Provide the [x, y] coordinate of the cell's center where the given text is located.  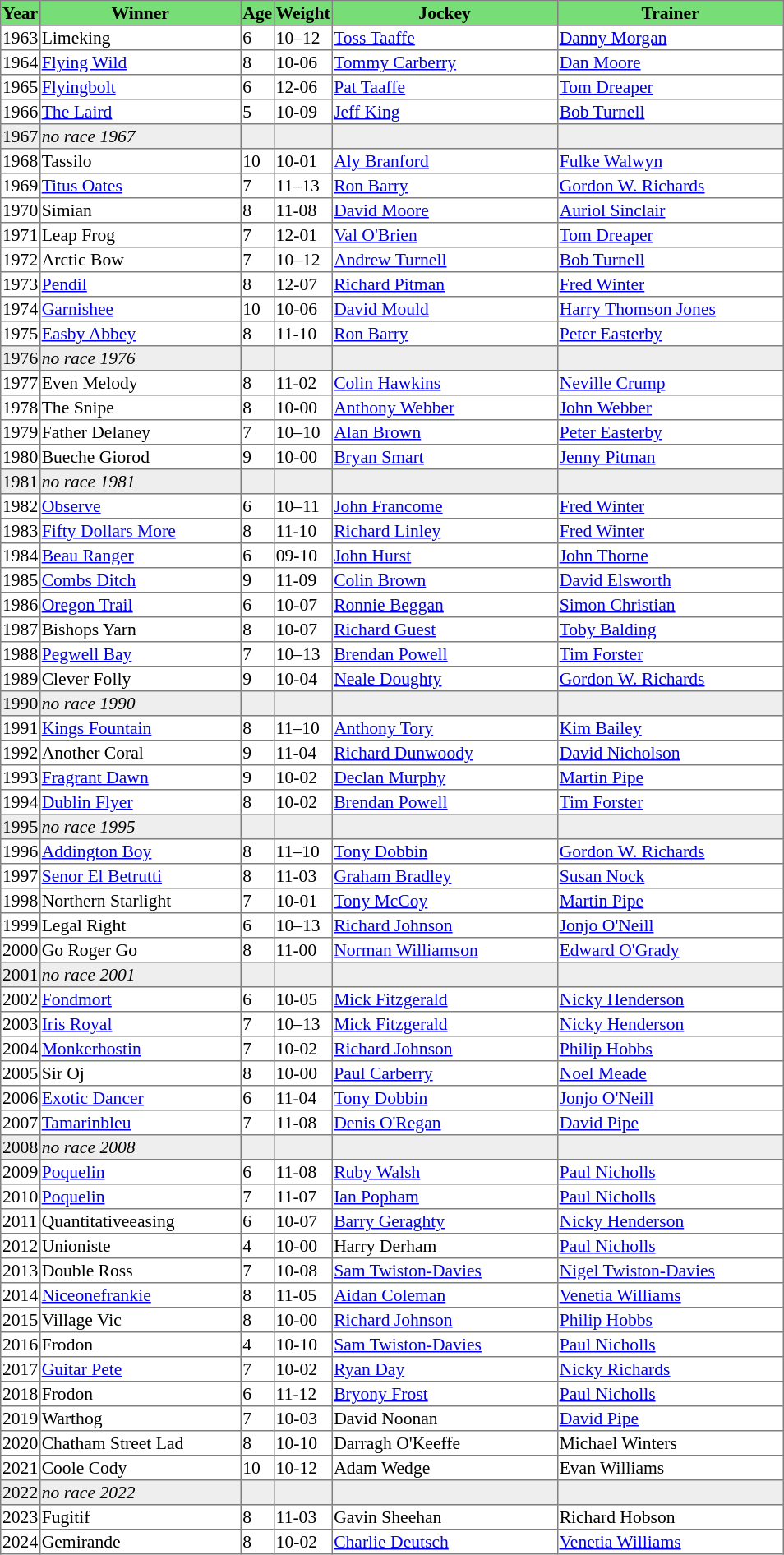
Guitar Pete [140, 1369]
12-01 [302, 235]
Andrew Turnell [445, 260]
Pendil [140, 284]
Winner [140, 13]
Oregon Trail [140, 605]
2001 [21, 975]
Simon Christian [670, 605]
2022 [21, 1493]
Jockey [445, 13]
1995 [21, 827]
11-05 [302, 1295]
Declan Murphy [445, 777]
2013 [21, 1271]
Tamarinbleu [140, 1123]
Village Vic [140, 1320]
2000 [21, 950]
Ian Popham [445, 1197]
2024 [21, 1542]
David Nicholson [670, 753]
1996 [21, 851]
Nigel Twiston-Davies [670, 1271]
Darragh O'Keeffe [445, 1443]
Limeking [140, 38]
Adam Wedge [445, 1468]
2012 [21, 1246]
Fifty Dollars More [140, 531]
Legal Right [140, 925]
2010 [21, 1197]
Niceonefrankie [140, 1295]
2011 [21, 1221]
Harry Thomson Jones [670, 309]
10–11 [302, 506]
Bishops Yarn [140, 630]
10–10 [302, 432]
1998 [21, 901]
11-09 [302, 580]
Sir Oj [140, 1073]
1967 [21, 136]
no race 2022 [140, 1493]
2003 [21, 1024]
Unioniste [140, 1246]
Aly Branford [445, 161]
Colin Brown [445, 580]
Jeff King [445, 112]
1964 [21, 62]
Monkerhostin [140, 1049]
1985 [21, 580]
11–13 [302, 186]
1965 [21, 87]
2005 [21, 1073]
Richard Hobson [670, 1517]
Bryony Frost [445, 1394]
The Snipe [140, 408]
Combs Ditch [140, 580]
1971 [21, 235]
Edward O'Grady [670, 950]
10-04 [302, 679]
Dan Moore [670, 62]
Simian [140, 210]
Dublin Flyer [140, 802]
Addington Boy [140, 851]
Age [257, 13]
Even Melody [140, 383]
Arctic Bow [140, 260]
Richard Pitman [445, 284]
1974 [21, 309]
David Noonan [445, 1419]
1979 [21, 432]
no race 2008 [140, 1147]
Noel Meade [670, 1073]
Warthog [140, 1419]
Weight [302, 13]
Flying Wild [140, 62]
Leap Frog [140, 235]
The Laird [140, 112]
Ronnie Beggan [445, 605]
Kim Bailey [670, 728]
Auriol Sinclair [670, 210]
Alan Brown [445, 432]
John Thorne [670, 556]
Val O'Brien [445, 235]
09-10 [302, 556]
Toby Balding [670, 630]
Anthony Webber [445, 408]
Garnishee [140, 309]
1990 [21, 704]
Flyingbolt [140, 87]
1978 [21, 408]
Neale Doughty [445, 679]
5 [257, 112]
Pegwell Bay [140, 654]
Exotic Dancer [140, 1098]
Richard Guest [445, 630]
Fragrant Dawn [140, 777]
1963 [21, 38]
John Webber [670, 408]
Go Roger Go [140, 950]
no race 1976 [140, 358]
Ryan Day [445, 1369]
Graham Bradley [445, 876]
no race 2001 [140, 975]
John Hurst [445, 556]
Quantitativeeasing [140, 1221]
no race 1967 [140, 136]
Harry Derham [445, 1246]
Fondmort [140, 999]
2019 [21, 1419]
Beau Ranger [140, 556]
John Francome [445, 506]
1982 [21, 506]
10-05 [302, 999]
10-03 [302, 1419]
Jenny Pitman [670, 457]
Bueche Giorod [140, 457]
2021 [21, 1468]
11-07 [302, 1197]
Titus Oates [140, 186]
1966 [21, 112]
Gemirande [140, 1542]
no race 1981 [140, 482]
Tommy Carberry [445, 62]
1968 [21, 161]
Bryan Smart [445, 457]
Fugitif [140, 1517]
Easby Abbey [140, 334]
1999 [21, 925]
Northern Starlight [140, 901]
1993 [21, 777]
Chatham Street Lad [140, 1443]
Colin Hawkins [445, 383]
Another Coral [140, 753]
1973 [21, 284]
David Moore [445, 210]
Richard Dunwoody [445, 753]
Father Delaney [140, 432]
Charlie Deutsch [445, 1542]
Paul Carberry [445, 1073]
Anthony Tory [445, 728]
Neville Crump [670, 383]
Denis O'Regan [445, 1123]
Evan Williams [670, 1468]
1988 [21, 654]
2017 [21, 1369]
1969 [21, 186]
1986 [21, 605]
Tassilo [140, 161]
Barry Geraghty [445, 1221]
2018 [21, 1394]
2008 [21, 1147]
10-08 [302, 1271]
1997 [21, 876]
1981 [21, 482]
11-12 [302, 1394]
1972 [21, 260]
12-06 [302, 87]
Tony McCoy [445, 901]
Toss Taaffe [445, 38]
Aidan Coleman [445, 1295]
Danny Morgan [670, 38]
1987 [21, 630]
Double Ross [140, 1271]
Michael Winters [670, 1443]
2004 [21, 1049]
Susan Nock [670, 876]
David Mould [445, 309]
10-12 [302, 1468]
12-07 [302, 284]
2023 [21, 1517]
Year [21, 13]
Iris Royal [140, 1024]
1977 [21, 383]
David Elsworth [670, 580]
2007 [21, 1123]
Observe [140, 506]
Ruby Walsh [445, 1172]
Kings Fountain [140, 728]
1983 [21, 531]
1980 [21, 457]
2020 [21, 1443]
1994 [21, 802]
1975 [21, 334]
no race 1995 [140, 827]
Pat Taaffe [445, 87]
Fulke Walwyn [670, 161]
10-09 [302, 112]
Clever Folly [140, 679]
2015 [21, 1320]
Richard Linley [445, 531]
1976 [21, 358]
Gavin Sheehan [445, 1517]
11-00 [302, 950]
1991 [21, 728]
Norman Williamson [445, 950]
1992 [21, 753]
1970 [21, 210]
Nicky Richards [670, 1369]
1989 [21, 679]
1984 [21, 556]
Coole Cody [140, 1468]
no race 1990 [140, 704]
2006 [21, 1098]
Senor El Betrutti [140, 876]
2002 [21, 999]
11-02 [302, 383]
2009 [21, 1172]
Trainer [670, 13]
2016 [21, 1345]
2014 [21, 1295]
